Identify which cell holds the provided text, then report its [x, y] central coordinate. 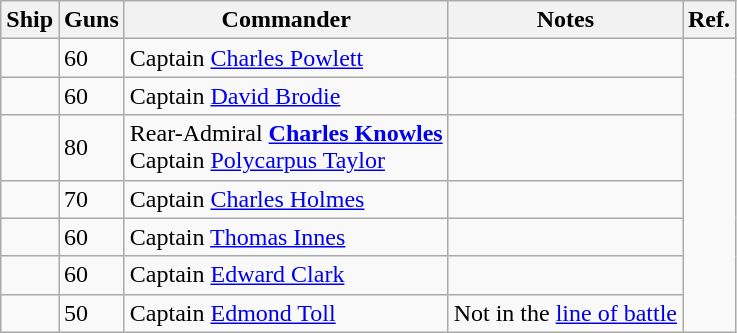
Commander [286, 20]
Captain Edward Clark [286, 275]
Rear-Admiral Charles KnowlesCaptain Polycarpus Taylor [286, 148]
Captain Edmond Toll [286, 313]
Captain Charles Holmes [286, 199]
50 [92, 313]
Captain Thomas Innes [286, 237]
70 [92, 199]
Captain Charles Powlett [286, 58]
Captain David Brodie [286, 96]
Ship [30, 20]
80 [92, 148]
Ref. [708, 20]
Notes [565, 20]
Guns [92, 20]
Not in the line of battle [565, 313]
